Identify which cell holds the provided text, then report its [x, y] central coordinate. 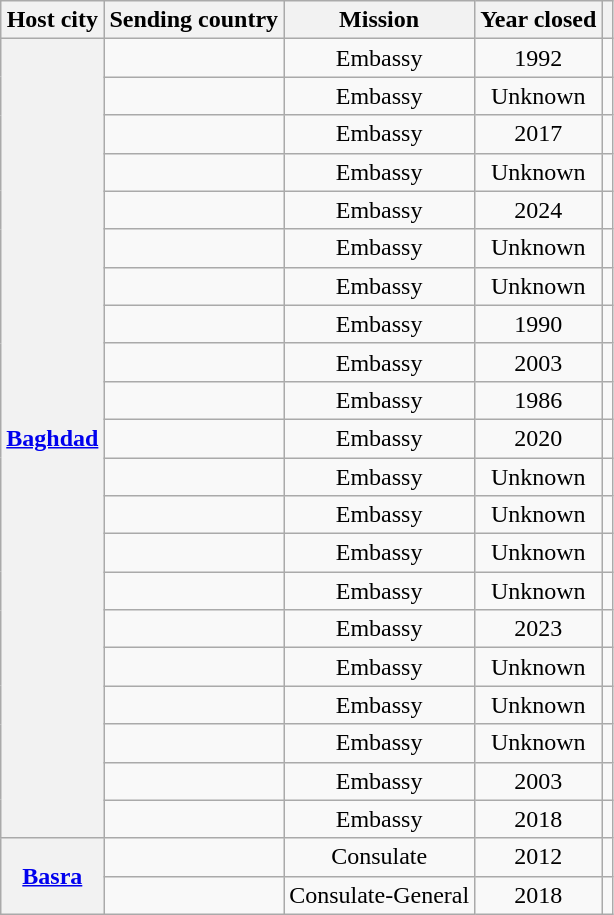
Baghdad [52, 438]
1986 [538, 400]
2024 [538, 210]
Consulate [380, 857]
Consulate-General [380, 895]
Basra [52, 876]
2017 [538, 134]
2012 [538, 857]
1992 [538, 58]
2020 [538, 438]
2023 [538, 629]
Mission [380, 20]
Host city [52, 20]
Sending country [194, 20]
1990 [538, 324]
Year closed [538, 20]
